Return (X, Y) of the center of cell containing provided text 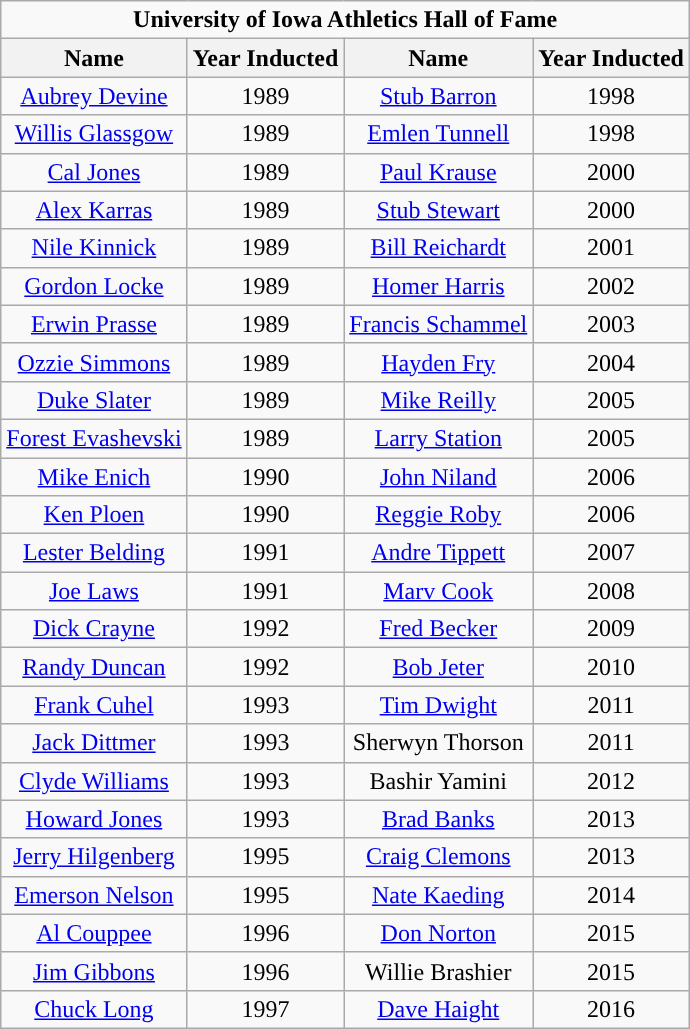
Ken Ploen (94, 515)
2004 (612, 362)
2014 (612, 895)
Andre Tippett (438, 553)
Emlen Tunnell (438, 134)
Bob Jeter (438, 667)
Cal Jones (94, 172)
Erwin Prasse (94, 324)
Stub Stewart (438, 210)
Alex Karras (94, 210)
Francis Schammel (438, 324)
Don Norton (438, 933)
Sherwyn Thorson (438, 743)
Hayden Fry (438, 362)
1997 (266, 1009)
Joe Laws (94, 591)
Frank Cuhel (94, 705)
Willis Glassgow (94, 134)
Homer Harris (438, 286)
2016 (612, 1009)
John Niland (438, 477)
Ozzie Simmons (94, 362)
Forest Evashevski (94, 438)
2007 (612, 553)
Jack Dittmer (94, 743)
2010 (612, 667)
Nate Kaeding (438, 895)
2008 (612, 591)
Al Couppee (94, 933)
Duke Slater (94, 400)
Willie Brashier (438, 971)
Stub Barron (438, 96)
Lester Belding (94, 553)
Chuck Long (94, 1009)
Mike Enich (94, 477)
2003 (612, 324)
2012 (612, 781)
Emerson Nelson (94, 895)
Jerry Hilgenberg (94, 857)
Randy Duncan (94, 667)
Mike Reilly (438, 400)
Larry Station (438, 438)
Clyde Williams (94, 781)
Jim Gibbons (94, 971)
Reggie Roby (438, 515)
2001 (612, 248)
Bill Reichardt (438, 248)
Nile Kinnick (94, 248)
Paul Krause (438, 172)
Craig Clemons (438, 857)
Aubrey Devine (94, 96)
Fred Becker (438, 629)
Dick Crayne (94, 629)
Bashir Yamini (438, 781)
2002 (612, 286)
2009 (612, 629)
Howard Jones (94, 819)
University of Iowa Athletics Hall of Fame (346, 20)
Brad Banks (438, 819)
Marv Cook (438, 591)
Gordon Locke (94, 286)
Dave Haight (438, 1009)
Tim Dwight (438, 705)
